Detect which cell encompasses the target text, then output its (X, Y) center coordinate. 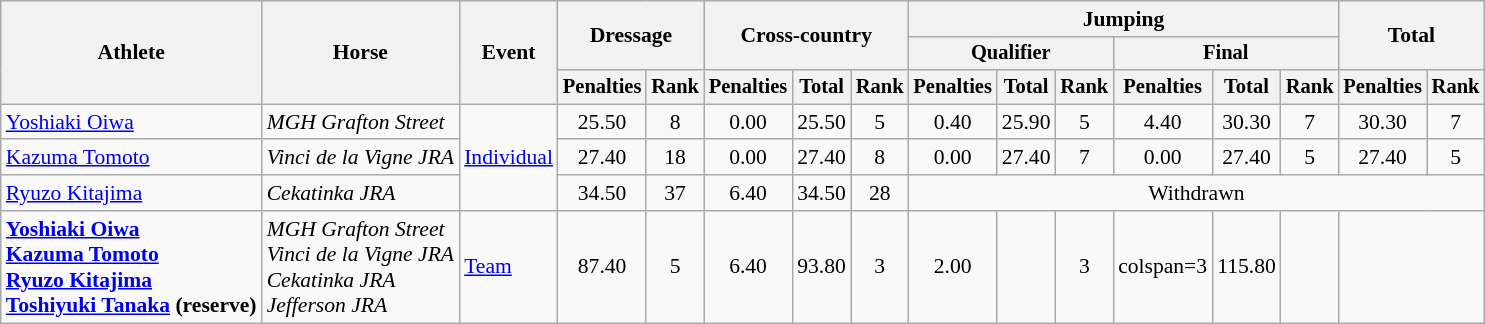
Qualifier (1010, 54)
MGH Grafton Street (361, 122)
2.00 (952, 267)
Ryuzo Kitajima (132, 193)
Kazuma Tomoto (132, 158)
18 (675, 158)
Dressage (631, 36)
37 (675, 193)
4.40 (1162, 122)
colspan=3 (1162, 267)
25.90 (1026, 122)
Team (508, 267)
0.40 (952, 122)
Cross-country (806, 36)
28 (880, 193)
Final (1226, 54)
Vinci de la Vigne JRA (361, 158)
Yoshiaki Oiwa (132, 122)
Cekatinka JRA (361, 193)
Individual (508, 158)
93.80 (822, 267)
Jumping (1123, 19)
Withdrawn (1196, 193)
Yoshiaki OiwaKazuma TomotoRyuzo KitajimaToshiyuki Tanaka (reserve) (132, 267)
115.80 (1246, 267)
87.40 (602, 267)
Event (508, 52)
Horse (361, 52)
MGH Grafton StreetVinci de la Vigne JRACekatinka JRAJefferson JRA (361, 267)
Athlete (132, 52)
